Capture the cell that displays the provided text and extract its [x, y] central coordinate. 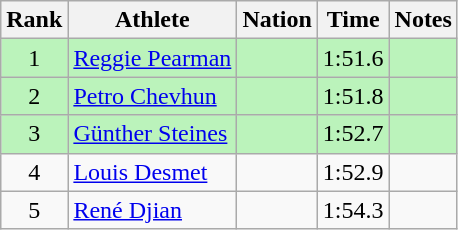
1 [34, 58]
Louis Desmet [152, 172]
Nation [277, 20]
Notes [423, 20]
5 [34, 210]
1:54.3 [353, 210]
Günther Steines [152, 134]
Reggie Pearman [152, 58]
1:51.6 [353, 58]
René Djian [152, 210]
1:51.8 [353, 96]
2 [34, 96]
3 [34, 134]
1:52.7 [353, 134]
1:52.9 [353, 172]
Rank [34, 20]
Athlete [152, 20]
4 [34, 172]
Time [353, 20]
Petro Chevhun [152, 96]
